Find where the given text appears and provide that cell's center as [x, y] coordinate. 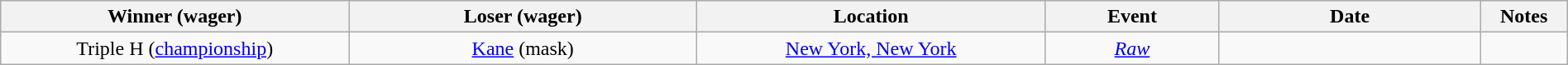
Raw [1132, 48]
Date [1350, 17]
Winner (wager) [175, 17]
New York, New York [872, 48]
Loser (wager) [523, 17]
Event [1132, 17]
Notes [1523, 17]
Kane (mask) [523, 48]
Triple H (championship) [175, 48]
Location [872, 17]
